Locate the cell with the specified text and output its [X, Y] center coordinate. 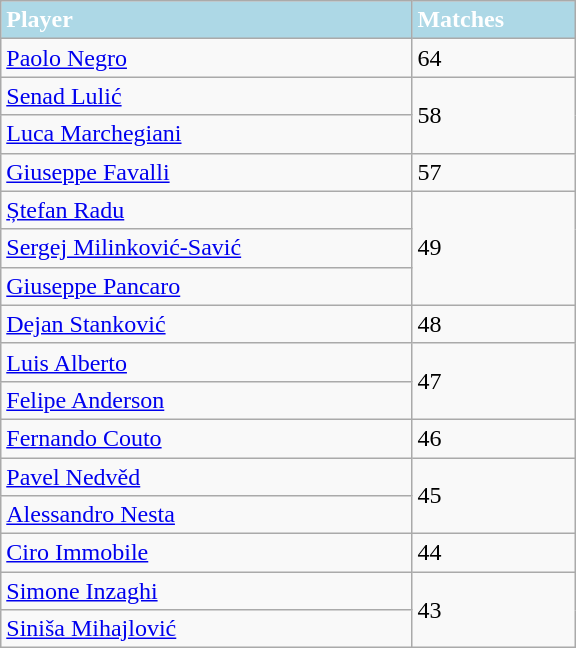
43 [494, 610]
Pavel Nedvěd [206, 477]
44 [494, 553]
Giuseppe Pancaro [206, 286]
Paolo Negro [206, 58]
58 [494, 115]
64 [494, 58]
Player [206, 20]
Simone Inzaghi [206, 591]
Senad Lulić [206, 96]
47 [494, 381]
49 [494, 248]
Matches [494, 20]
Siniša Mihajlović [206, 629]
Ștefan Radu [206, 210]
46 [494, 438]
45 [494, 496]
48 [494, 324]
Fernando Couto [206, 438]
Giuseppe Favalli [206, 172]
Luca Marchegiani [206, 134]
57 [494, 172]
Felipe Anderson [206, 400]
Ciro Immobile [206, 553]
Sergej Milinković-Savić [206, 248]
Dejan Stanković [206, 324]
Alessandro Nesta [206, 515]
Luis Alberto [206, 362]
